Capture the cell that displays the provided text and extract its [X, Y] central coordinate. 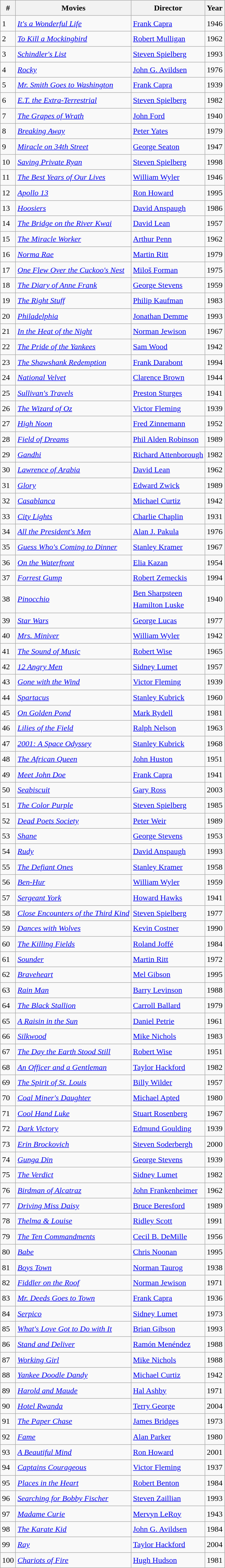
1947 [215, 147]
Sounder [73, 960]
72 [8, 1128]
27 [8, 424]
Guess Who's Coming to Dinner [73, 547]
66 [8, 1036]
54 [8, 852]
The Defiant Ones [73, 867]
Philip Kaufman [168, 300]
Mark Rydell [168, 713]
Captains Courageous [73, 1468]
Meet John Doe [73, 774]
64 [8, 1005]
70 [8, 1098]
78 [8, 1221]
77 [8, 1206]
Hugh Hudson [168, 1560]
Sam Wood [168, 347]
81 [8, 1267]
1960 [215, 698]
100 [8, 1560]
1954 [215, 562]
Yankee Doodle Dandy [73, 1375]
82 [8, 1283]
Sullivan's Travels [73, 393]
93 [8, 1452]
High Noon [73, 424]
13 [8, 208]
2 [8, 39]
63 [8, 990]
On Golden Pond [73, 713]
41 [8, 651]
Director [168, 8]
One Flew Over the Cuckoo's Nest [73, 270]
1986 [215, 208]
Working Girl [73, 1360]
85 [8, 1329]
Richard Attenborough [168, 455]
Hotel Rwanda [73, 1406]
1937 [215, 1468]
Phil Alden Robinson [168, 439]
5 [8, 85]
Robert Benton [168, 1483]
Lilies of the Field [73, 729]
Saving Private Ryan [73, 162]
Gunga Din [73, 1159]
32 [8, 501]
The African Queen [73, 759]
90 [8, 1406]
40 [8, 636]
1 [8, 24]
Chariots of Fire [73, 1560]
1943 [215, 1514]
The Miracle Worker [73, 239]
Silkwood [73, 1036]
88 [8, 1375]
Bruce Beresford [168, 1206]
87 [8, 1360]
All the President's Men [73, 532]
79 [8, 1236]
Stuart Rosenberg [168, 1113]
Gary Ross [168, 790]
To Kill a Mockingbird [73, 39]
10 [8, 162]
Michael Apted [168, 1098]
Stand and Deliver [73, 1344]
Glory [73, 486]
Fiddler on the Roof [73, 1283]
12 [8, 193]
# [8, 8]
1985 [215, 805]
47 [8, 744]
Lawrence of Arabia [73, 470]
Miracle on 34th Street [73, 147]
Cool Hand Luke [73, 1113]
Schindler's List [73, 54]
Babe [73, 1252]
Fame [73, 1437]
1991 [215, 1221]
92 [8, 1437]
Mel Gibson [168, 975]
Robert Mulligan [168, 39]
The Killing Fields [73, 944]
21 [8, 331]
Places in the Heart [73, 1483]
Coal Miner's Daughter [73, 1098]
46 [8, 729]
91 [8, 1421]
1938 [215, 1267]
Hal Ashby [168, 1390]
The Diary of Anne Frank [73, 285]
29 [8, 455]
Cecil B. DeMille [168, 1236]
Forrest Gump [73, 578]
Movies [73, 8]
24 [8, 378]
89 [8, 1390]
65 [8, 1021]
Dead Poets Society [73, 821]
73 [8, 1144]
Madame Curie [73, 1514]
Kevin Costner [168, 928]
Ridley Scott [168, 1221]
57 [8, 897]
The Verdict [73, 1175]
Steven Soderbergh [168, 1144]
53 [8, 836]
Mr. Deeds Goes to Town [73, 1298]
Dark Victory [73, 1128]
Gandhi [73, 455]
2000 [215, 1144]
James Bridges [168, 1421]
58 [8, 913]
74 [8, 1159]
1931 [215, 516]
1998 [215, 162]
Peter Weir [168, 821]
Steven Zaillian [168, 1498]
14 [8, 224]
A Raisin in the Sun [73, 1021]
22 [8, 347]
Arthur Penn [168, 239]
Philadelphia [73, 316]
15 [8, 239]
Frank Darabont [168, 362]
9 [8, 147]
On the Waterfront [73, 562]
94 [8, 1468]
Chris Noonan [168, 1252]
1936 [215, 1298]
Ramón Menéndez [168, 1344]
75 [8, 1175]
Clarence Brown [168, 378]
95 [8, 1483]
Rocky [73, 69]
Pinocchio [73, 599]
Mervyn LeRoy [168, 1514]
Daniel Petrie [168, 1021]
George Lucas [168, 621]
In the Heat of the Night [73, 331]
The Grapes of Wrath [73, 116]
The Ten Commandments [73, 1236]
23 [8, 362]
37 [8, 578]
4 [8, 69]
61 [8, 960]
6 [8, 100]
38 [8, 599]
Preston Sturges [168, 393]
86 [8, 1344]
2001: A Space Odyssey [73, 744]
Charlie Chaplin [168, 516]
Peter Yates [168, 131]
31 [8, 486]
1961 [215, 1021]
Rain Man [73, 990]
Seabiscuit [73, 790]
Dances with Wolves [73, 928]
11 [8, 177]
Howard Hawks [168, 897]
39 [8, 621]
Billy Wilder [168, 1083]
25 [8, 393]
Edmund Goulding [168, 1128]
48 [8, 759]
67 [8, 1052]
2003 [215, 790]
97 [8, 1514]
The Spirit of St. Louis [73, 1083]
Ralph Nelson [168, 729]
50 [8, 790]
A Beautiful Mind [73, 1452]
Birdman of Alcatraz [73, 1191]
Thelma & Louise [73, 1221]
1944 [215, 378]
Driving Miss Daisy [73, 1206]
7 [8, 116]
34 [8, 532]
The Wizard of Oz [73, 408]
1956 [215, 1236]
1952 [215, 424]
49 [8, 774]
45 [8, 713]
55 [8, 867]
28 [8, 439]
Serpico [73, 1314]
The Pride of the Yankees [73, 347]
City Lights [73, 516]
Mrs. Miniver [73, 636]
Robert Zemeckis [168, 578]
Breaking Away [73, 131]
Sergeant York [73, 897]
59 [8, 928]
19 [8, 300]
Norman Taurog [168, 1267]
52 [8, 821]
It's a Wonderful Life [73, 24]
The Right Stuff [73, 300]
18 [8, 285]
1958 [215, 867]
Star Wars [73, 621]
Boys Town [73, 1267]
Miloš Forman [168, 270]
E.T. the Extra-Terrestrial [73, 100]
1963 [215, 729]
The Black Stallion [73, 1005]
Braveheart [73, 975]
20 [8, 316]
36 [8, 562]
96 [8, 1498]
Norma Rae [73, 255]
Terry George [168, 1406]
1968 [215, 744]
2001 [215, 1452]
Erin Brockovich [73, 1144]
Brian Gibson [168, 1329]
Searching for Bobby Fischer [73, 1498]
68 [8, 1067]
Ben-Hur [73, 882]
44 [8, 698]
33 [8, 516]
Harold and Maude [73, 1390]
National Velvet [73, 378]
Edward Zwick [168, 486]
60 [8, 944]
1990 [215, 928]
17 [8, 270]
Shane [73, 836]
Barry Levinson [168, 990]
Apollo 13 [73, 193]
The Bridge on the River Kwai [73, 224]
80 [8, 1252]
Mr. Smith Goes to Washington [73, 85]
The Best Years of Our Lives [73, 177]
Casablanca [73, 501]
Rudy [73, 852]
1975 [215, 270]
Carroll Ballard [168, 1005]
99 [8, 1545]
83 [8, 1298]
1953 [215, 836]
Ray [73, 1545]
The Paper Chase [73, 1421]
Ben SharpsteenHamilton Luske [168, 599]
71 [8, 1113]
3 [8, 54]
What's Love Got to Do with It [73, 1329]
16 [8, 255]
76 [8, 1191]
Alan Parker [168, 1437]
12 Angry Men [73, 666]
Jonathan Demme [168, 316]
Field of Dreams [73, 439]
Hoosiers [73, 208]
The Karate Kid [73, 1529]
98 [8, 1529]
An Officer and a Gentleman [73, 1067]
George Seaton [168, 147]
John Huston [168, 759]
John Frankenheimer [168, 1191]
62 [8, 975]
69 [8, 1083]
51 [8, 805]
26 [8, 408]
56 [8, 882]
43 [8, 682]
Elia Kazan [168, 562]
Roland Joffé [168, 944]
Spartacus [73, 698]
Gone with the Wind [73, 682]
8 [8, 131]
John Ford [168, 116]
The Sound of Music [73, 651]
Fred Zinnemann [168, 424]
1965 [215, 651]
The Day the Earth Stood Still [73, 1052]
The Shawshank Redemption [73, 362]
35 [8, 547]
The Color Purple [73, 805]
84 [8, 1314]
1972 [215, 960]
Year [215, 8]
42 [8, 666]
30 [8, 470]
Close Encounters of the Third Kind [73, 913]
Alan J. Pakula [168, 532]
